Detect which cell encompasses the target text, then output its (x, y) center coordinate. 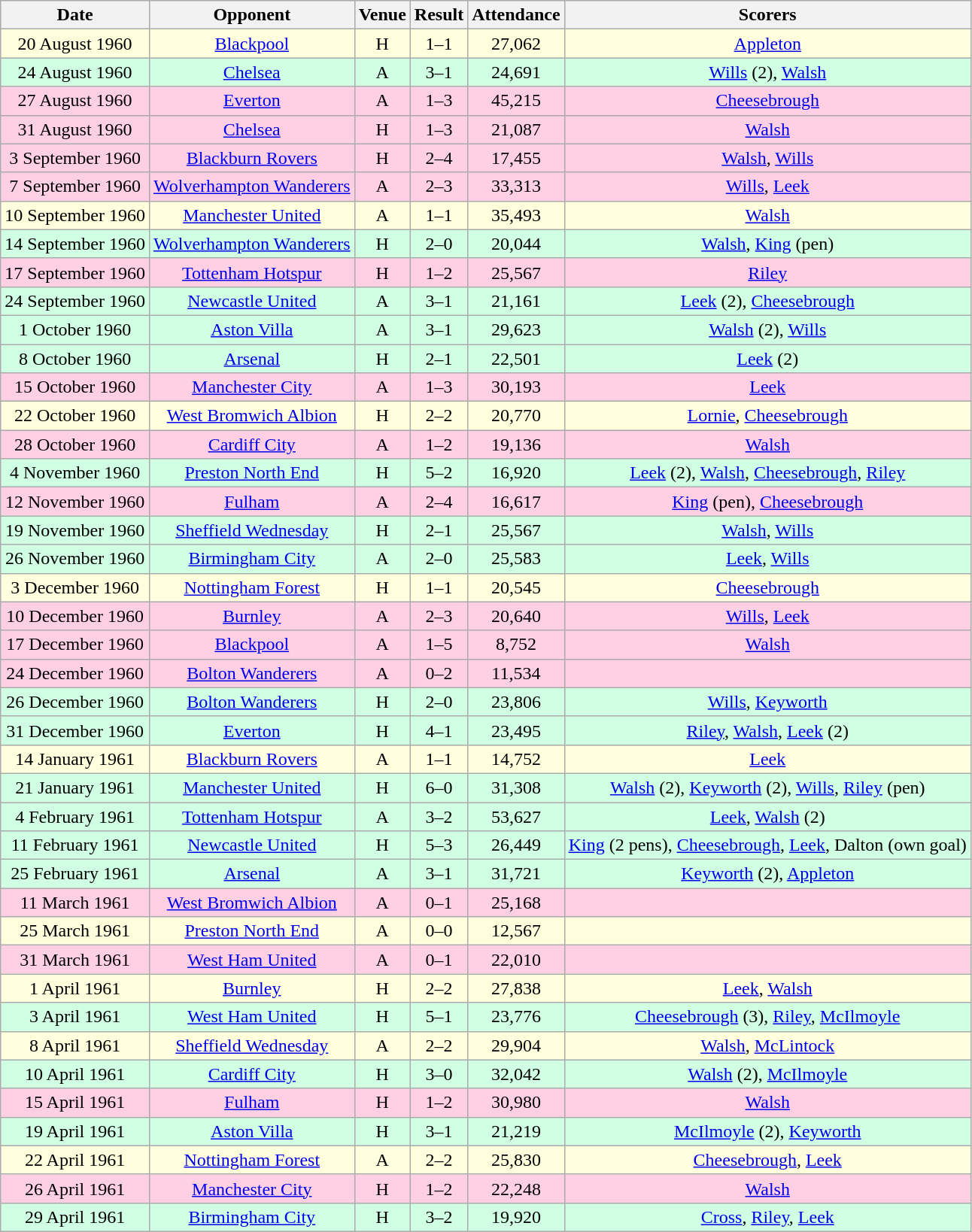
Walsh (2), Keyworth (2), Wills, Riley (pen) (767, 787)
20,640 (516, 616)
Leek, Walsh (2) (767, 816)
3 September 1960 (75, 158)
22,248 (516, 1188)
Cheesebrough, Leek (767, 1160)
21 January 1961 (75, 787)
45,215 (516, 101)
21,087 (516, 129)
5–3 (439, 845)
Riley (767, 272)
19,136 (516, 445)
7 September 1960 (75, 187)
25,583 (516, 559)
Leek, Wills (767, 559)
Appleton (767, 44)
22 April 1961 (75, 1160)
19 November 1960 (75, 530)
24 September 1960 (75, 301)
31 August 1960 (75, 129)
10 April 1961 (75, 1074)
25,830 (516, 1160)
Wills (2), Walsh (767, 72)
Wills, Keyworth (767, 702)
Leek (2), Cheesebrough (767, 301)
Result (439, 15)
21,219 (516, 1131)
17 September 1960 (75, 272)
28 October 1960 (75, 445)
Cross, Riley, Leek (767, 1217)
15 October 1960 (75, 387)
24 December 1960 (75, 673)
23,776 (516, 1017)
14 January 1961 (75, 759)
0–0 (439, 931)
1 April 1961 (75, 988)
27,062 (516, 44)
Opponent (251, 15)
14 September 1960 (75, 244)
26 November 1960 (75, 559)
30,980 (516, 1103)
4 February 1961 (75, 816)
23,495 (516, 730)
20,545 (516, 587)
22 October 1960 (75, 416)
20,770 (516, 416)
35,493 (516, 215)
29,904 (516, 1045)
Walsh, King (pen) (767, 244)
31,721 (516, 874)
King (2 pens), Cheesebrough, Leek, Dalton (own goal) (767, 845)
8 April 1961 (75, 1045)
21,161 (516, 301)
12,567 (516, 931)
3–0 (439, 1074)
3 December 1960 (75, 587)
20 August 1960 (75, 44)
Leek (2) (767, 359)
5–2 (439, 473)
11,534 (516, 673)
26,449 (516, 845)
16,617 (516, 502)
29,623 (516, 329)
1 October 1960 (75, 329)
26 December 1960 (75, 702)
31 March 1961 (75, 960)
Leek, Walsh (767, 988)
29 April 1961 (75, 1217)
4–1 (439, 730)
3 April 1961 (75, 1017)
19 April 1961 (75, 1131)
15 April 1961 (75, 1103)
King (pen), Cheesebrough (767, 502)
16,920 (516, 473)
Attendance (516, 15)
11 February 1961 (75, 845)
17 December 1960 (75, 645)
19,920 (516, 1217)
10 September 1960 (75, 215)
8 October 1960 (75, 359)
12 November 1960 (75, 502)
25 March 1961 (75, 931)
25,168 (516, 903)
0–2 (439, 673)
31,308 (516, 787)
33,313 (516, 187)
27,838 (516, 988)
23,806 (516, 702)
31 December 1960 (75, 730)
Lornie, Cheesebrough (767, 416)
8,752 (516, 645)
27 August 1960 (75, 101)
Scorers (767, 15)
22,010 (516, 960)
17,455 (516, 158)
4 November 1960 (75, 473)
26 April 1961 (75, 1188)
30,193 (516, 387)
14,752 (516, 759)
Riley, Walsh, Leek (2) (767, 730)
22,501 (516, 359)
Date (75, 15)
McIlmoyle (2), Keyworth (767, 1131)
53,627 (516, 816)
Cheesebrough (3), Riley, McIlmoyle (767, 1017)
Walsh (2), McIlmoyle (767, 1074)
Leek (2), Walsh, Cheesebrough, Riley (767, 473)
32,042 (516, 1074)
6–0 (439, 787)
Walsh, McLintock (767, 1045)
5–1 (439, 1017)
11 March 1961 (75, 903)
Keyworth (2), Appleton (767, 874)
24 August 1960 (75, 72)
10 December 1960 (75, 616)
20,044 (516, 244)
24,691 (516, 72)
Venue (382, 15)
1–5 (439, 645)
25 February 1961 (75, 874)
Walsh (2), Wills (767, 329)
